Locate the cell with the specified text and output its [X, Y] center coordinate. 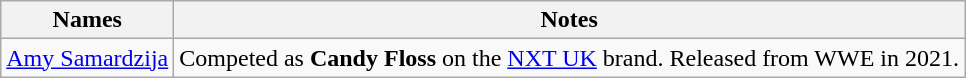
Names [88, 20]
Notes [570, 20]
Competed as Candy Floss on the NXT UK brand. Released from WWE in 2021. [570, 58]
Amy Samardzija [88, 58]
